Pinpoint the cell where the given text exists, returning its [X, Y] midpoint coordinate. 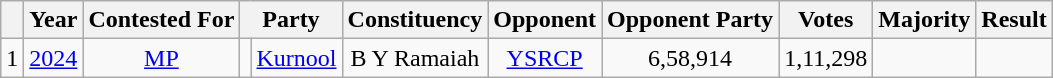
1 [12, 58]
Result [1014, 20]
Contested For [162, 20]
Constituency [415, 20]
MP [162, 58]
Votes [826, 20]
1,11,298 [826, 58]
B Y Ramaiah [415, 58]
Opponent [545, 20]
Year [54, 20]
Party [291, 20]
Opponent Party [690, 20]
2024 [54, 58]
YSRCP [545, 58]
Kurnool [296, 58]
6,58,914 [690, 58]
Majority [924, 20]
